Provide the [X, Y] coordinate of the cell's center where the given text is located.  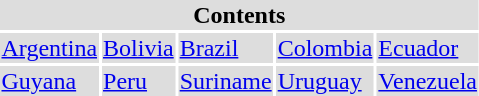
Peru [139, 81]
Colombia [325, 48]
Brazil [226, 48]
Bolivia [139, 48]
Contents [239, 15]
Ecuador [428, 48]
Guyana [50, 81]
Suriname [226, 81]
Venezuela [428, 81]
Uruguay [325, 81]
Argentina [50, 48]
